Provide the (X, Y) coordinate of the cell's center where the given text is located.  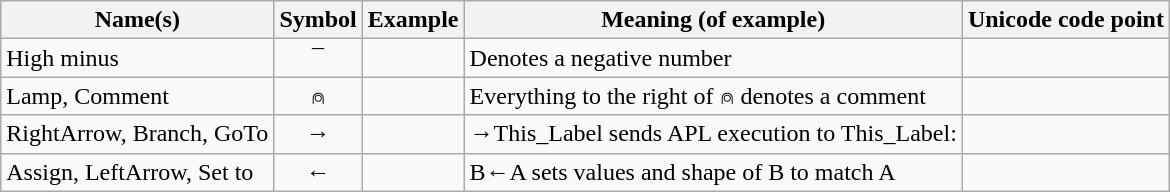
Denotes a negative number (713, 58)
→This_Label sends APL execution to This_Label: (713, 134)
Unicode code point (1066, 20)
Lamp, Comment (138, 96)
Meaning (of example) (713, 20)
Name(s) (138, 20)
→ (318, 134)
Everything to the right of ⍝ denotes a comment (713, 96)
Assign, LeftArrow, Set to (138, 172)
Example (413, 20)
High minus (138, 58)
RightArrow, Branch, GoTo (138, 134)
⍝ (318, 96)
Symbol (318, 20)
← (318, 172)
B←A sets values and shape of B to match A (713, 172)
¯ (318, 58)
